Find where the given text appears and provide that cell's center as [x, y] coordinate. 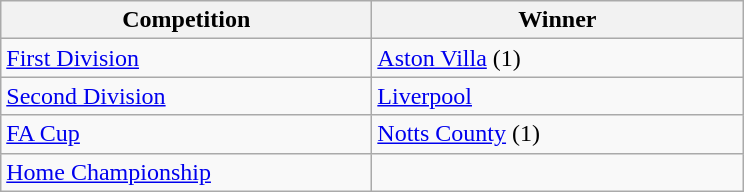
First Division [186, 58]
Second Division [186, 96]
FA Cup [186, 134]
Home Championship [186, 172]
Winner [558, 20]
Liverpool [558, 96]
Aston Villa (1) [558, 58]
Notts County (1) [558, 134]
Competition [186, 20]
